Return (X, Y) of the center of cell containing provided text 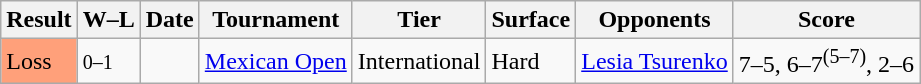
0–1 (108, 62)
Mexican Open (276, 62)
Hard (531, 62)
W–L (108, 20)
Opponents (655, 20)
International (419, 62)
Surface (531, 20)
Result (39, 20)
Lesia Tsurenko (655, 62)
7–5, 6–7(5–7), 2–6 (826, 62)
Loss (39, 62)
Tournament (276, 20)
Date (170, 20)
Tier (419, 20)
Score (826, 20)
